Scan for the cell matching the given text and deliver its [X, Y] coordinate at center. 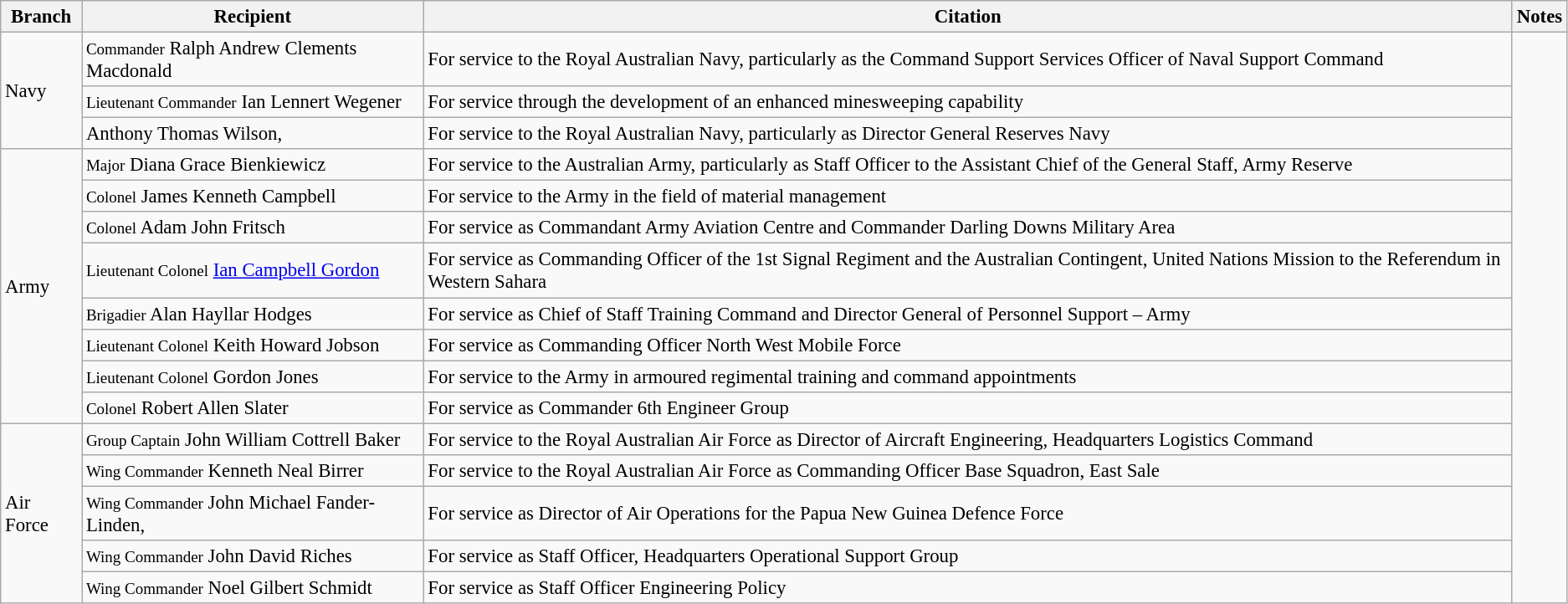
For service as Director of Air Operations for the Papua New Guinea Defence Force [967, 514]
For service to the Army in armoured regimental training and command appointments [967, 376]
Wing Commander Noel Gilbert Schmidt [253, 587]
For service through the development of an enhanced minesweeping capability [967, 102]
Colonel Adam John Fritsch [253, 228]
Wing Commander Kenneth Neal Birrer [253, 471]
Brigadier Alan Hayllar Hodges [253, 314]
Recipient [253, 17]
Army [42, 286]
For service as Commanding Officer North West Mobile Force [967, 345]
Group Captain John William Cottrell Baker [253, 439]
Lieutenant Commander Ian Lennert Wegener [253, 102]
For service to the Royal Australian Air Force as Commanding Officer Base Squadron, East Sale [967, 471]
Commander Ralph Andrew Clements Macdonald [253, 60]
Colonel Robert Allen Slater [253, 407]
For service as Chief of Staff Training Command and Director General of Personnel Support – Army [967, 314]
For service as Staff Officer Engineering Policy [967, 587]
Wing Commander John Michael Fander-Linden, [253, 514]
Air Force [42, 514]
Major Diana Grace Bienkiewicz [253, 165]
For service as Commander 6th Engineer Group [967, 407]
Notes [1540, 17]
For service as Staff Officer, Headquarters Operational Support Group [967, 556]
For service to the Royal Australian Air Force as Director of Aircraft Engineering, Headquarters Logistics Command [967, 439]
For service to the Royal Australian Navy, particularly as the Command Support Services Officer of Naval Support Command [967, 60]
Colonel James Kenneth Campbell [253, 197]
Navy [42, 91]
Wing Commander John David Riches [253, 556]
For service to the Royal Australian Navy, particularly as Director General Reserves Navy [967, 134]
For service to the Australian Army, particularly as Staff Officer to the Assistant Chief of the General Staff, Army Reserve [967, 165]
Anthony Thomas Wilson, [253, 134]
For service to the Army in the field of material management [967, 197]
Lieutenant Colonel Keith Howard Jobson [253, 345]
Branch [42, 17]
Lieutenant Colonel Ian Campbell Gordon [253, 271]
For service as Commandant Army Aviation Centre and Commander Darling Downs Military Area [967, 228]
Citation [967, 17]
Lieutenant Colonel Gordon Jones [253, 376]
